Detect which cell encompasses the target text, then output its (x, y) center coordinate. 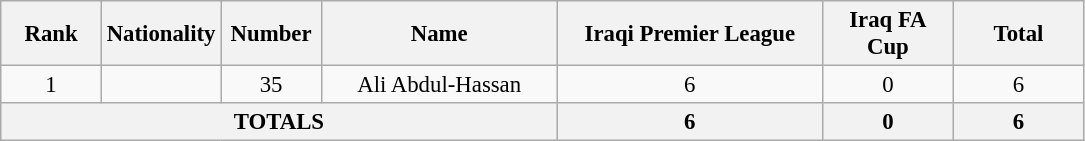
Ali Abdul-Hassan (439, 85)
Name (439, 34)
Iraq FA Cup (888, 34)
1 (52, 85)
35 (272, 85)
TOTALS (279, 122)
Number (272, 34)
Total (1018, 34)
Iraqi Premier League (690, 34)
Rank (52, 34)
Nationality (160, 34)
